Capture the cell that displays the provided text and extract its [x, y] central coordinate. 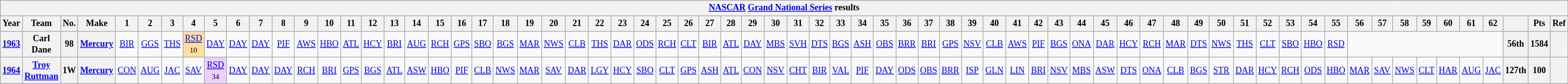
100 [1539, 71]
Team [41, 24]
7 [261, 24]
Pts [1539, 24]
ISP [972, 71]
29 [752, 24]
26 [688, 24]
8 [283, 24]
9 [306, 24]
51 [1244, 24]
54 [1313, 24]
11 [351, 24]
39 [972, 24]
58 [1404, 24]
1963 [12, 44]
28 [731, 24]
13 [394, 24]
No. [69, 24]
19 [529, 24]
44 [1082, 24]
16 [462, 24]
38 [951, 24]
SVH [798, 44]
61 [1471, 24]
23 [623, 24]
59 [1426, 24]
37 [929, 24]
STR [1222, 71]
32 [819, 24]
1 [127, 24]
3 [172, 24]
62 [1493, 24]
53 [1291, 24]
127th [1516, 71]
56th [1516, 44]
15 [440, 24]
Ref [1559, 24]
48 [1176, 24]
33 [841, 24]
41 [1018, 24]
25 [667, 24]
17 [483, 24]
12 [373, 24]
VAL [841, 71]
35 [884, 24]
22 [600, 24]
18 [506, 24]
45 [1105, 24]
55 [1336, 24]
47 [1152, 24]
34 [862, 24]
27 [710, 24]
4 [193, 24]
30 [776, 24]
CHT [798, 71]
1W [69, 71]
24 [645, 24]
1964 [12, 71]
43 [1059, 24]
Make [97, 24]
GGS [150, 44]
HAR [1449, 71]
GLN [994, 71]
98 [69, 44]
50 [1222, 24]
14 [416, 24]
RSD34 [216, 71]
LIN [1018, 71]
RSD [1336, 44]
Troy Ruttman [41, 71]
RSD10 [193, 44]
Year [12, 24]
56 [1360, 24]
46 [1128, 24]
57 [1382, 24]
2 [150, 24]
36 [907, 24]
40 [994, 24]
NASCAR Grand National Series results [784, 8]
5 [216, 24]
1584 [1539, 44]
LGY [600, 71]
Carl Dane [41, 44]
52 [1268, 24]
42 [1038, 24]
31 [798, 24]
60 [1449, 24]
21 [578, 24]
6 [238, 24]
10 [329, 24]
49 [1199, 24]
20 [554, 24]
